Detect which cell encompasses the target text, then output its [x, y] center coordinate. 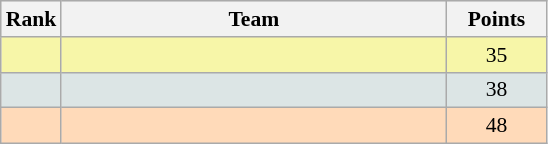
48 [496, 126]
Team [254, 19]
38 [496, 90]
35 [496, 55]
Rank [32, 19]
Points [496, 19]
